For the text-containing cell, return its midpoint in (X, Y) coordinate format. 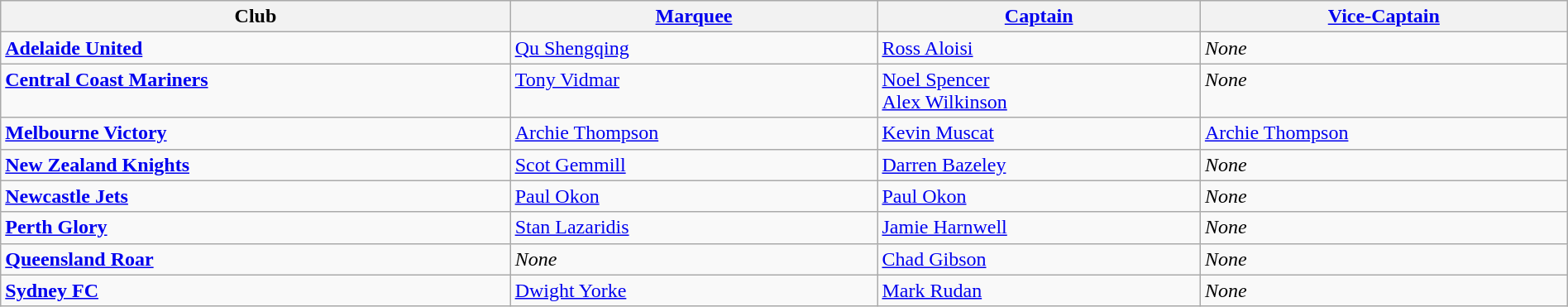
Melbourne Victory (256, 133)
Mark Rudan (1039, 290)
Dwight Yorke (694, 290)
Darren Bazeley (1039, 165)
Club (256, 17)
Perth Glory (256, 228)
Ross Aloisi (1039, 48)
Central Coast Mariners (256, 91)
Sydney FC (256, 290)
Captain (1039, 17)
Stan Lazaridis (694, 228)
Queensland Roar (256, 259)
Qu Shengqing (694, 48)
Newcastle Jets (256, 196)
Adelaide United (256, 48)
Scot Gemmill (694, 165)
Chad Gibson (1039, 259)
Marquee (694, 17)
Noel Spencer Alex Wilkinson (1039, 91)
Kevin Muscat (1039, 133)
Tony Vidmar (694, 91)
Jamie Harnwell (1039, 228)
Vice-Captain (1384, 17)
New Zealand Knights (256, 165)
